Return [X, Y] of the center of cell containing provided text 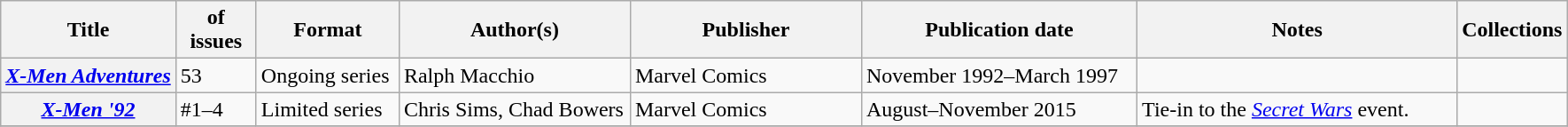
August–November 2015 [999, 109]
Notes [1297, 30]
Chris Sims, Chad Bowers [514, 109]
of issues [216, 30]
Publication date [999, 30]
X-Men '92 [89, 109]
Ongoing series [328, 75]
53 [216, 75]
#1–4 [216, 109]
X-Men Adventures [89, 75]
Title [89, 30]
November 1992–March 1997 [999, 75]
Format [328, 30]
Publisher [746, 30]
Tie-in to the Secret Wars event. [1297, 109]
Collections [1512, 30]
Author(s) [514, 30]
Ralph Macchio [514, 75]
Limited series [328, 109]
